Find where the given text appears and provide that cell's center as (X, Y) coordinate. 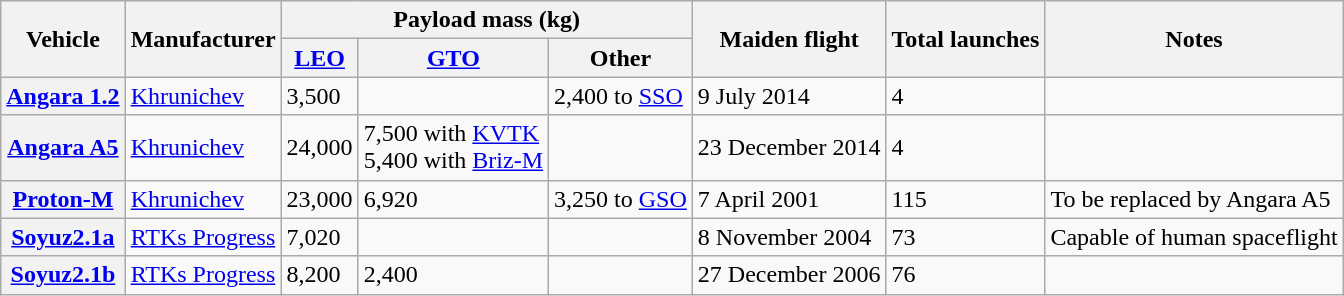
7,020 (320, 237)
GTO (453, 58)
Manufacturer (203, 39)
Proton-M (63, 199)
3,500 (320, 96)
Angara A5 (63, 148)
Soyuz2.1b (63, 275)
Angara 1.2 (63, 96)
7 April 2001 (789, 199)
Total launches (966, 39)
23,000 (320, 199)
76 (966, 275)
73 (966, 237)
3,250 to GSO (621, 199)
24,000 (320, 148)
115 (966, 199)
Maiden flight (789, 39)
To be replaced by Angara A5 (1194, 199)
23 December 2014 (789, 148)
6,920 (453, 199)
8 November 2004 (789, 237)
LEO (320, 58)
2,400 to SSO (621, 96)
Payload mass (kg) (486, 20)
9 July 2014 (789, 96)
Soyuz2.1a (63, 237)
Other (621, 58)
Notes (1194, 39)
Capable of human spaceflight (1194, 237)
8,200 (320, 275)
7,500 with KVTK5,400 with Briz-M (453, 148)
2,400 (453, 275)
Vehicle (63, 39)
27 December 2006 (789, 275)
